Scan for the cell matching the given text and deliver its (x, y) coordinate at center. 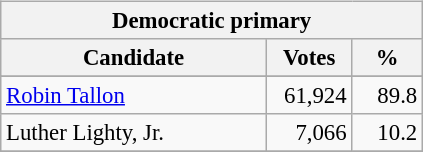
7,066 (309, 133)
Votes (309, 58)
89.8 (388, 96)
Candidate (134, 58)
61,924 (309, 96)
Democratic primary (212, 21)
% (388, 58)
Robin Tallon (134, 96)
Luther Lighty, Jr. (134, 133)
10.2 (388, 133)
